Find where the given text appears and provide that cell's center as [x, y] coordinate. 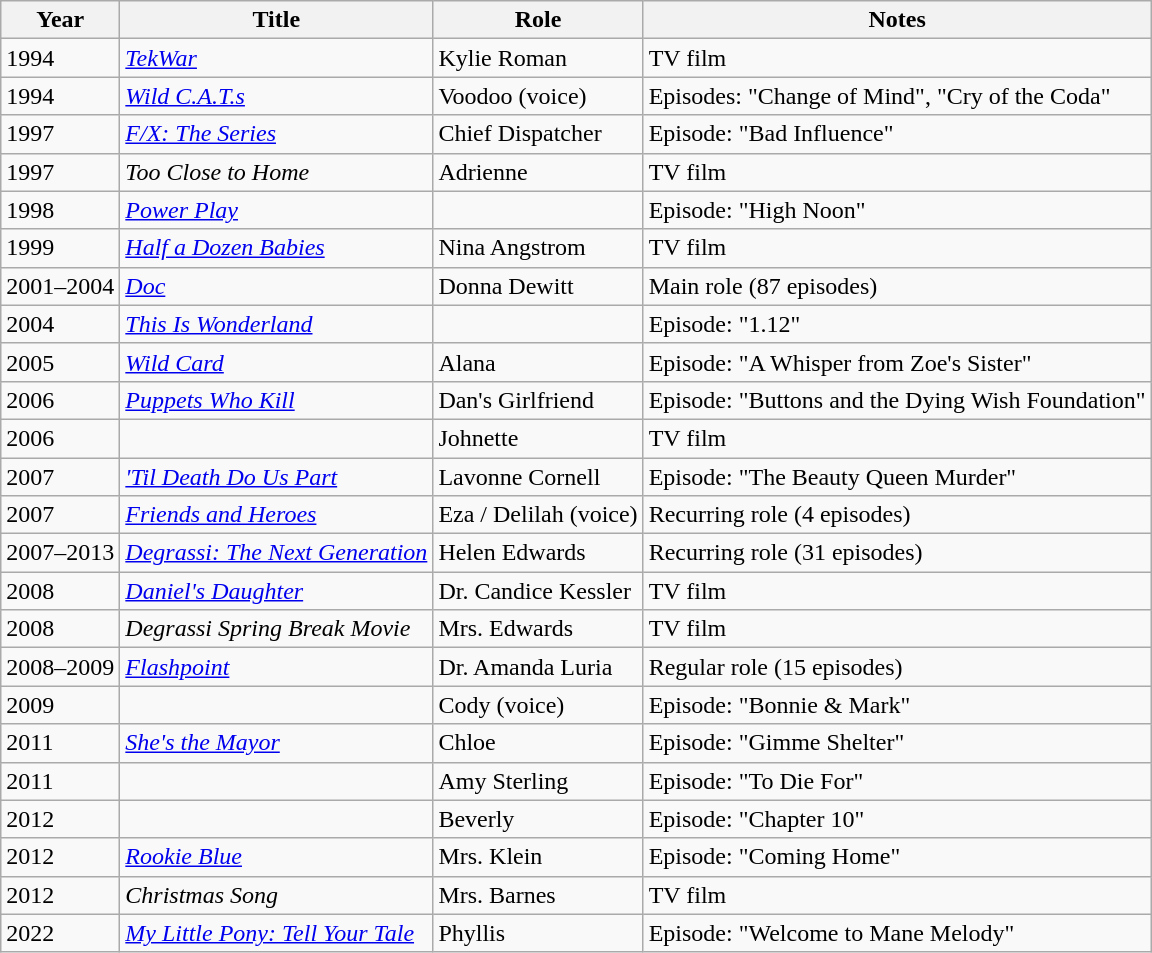
Recurring role (4 episodes) [897, 515]
Year [60, 20]
She's the Mayor [276, 743]
Flashpoint [276, 667]
Voodoo (voice) [538, 96]
Daniel's Daughter [276, 591]
Cody (voice) [538, 705]
Mrs. Barnes [538, 895]
Episode: "A Whisper from Zoe's Sister" [897, 362]
Episode: "To Die For" [897, 781]
Alana [538, 362]
2001–2004 [60, 286]
Adrienne [538, 172]
1999 [60, 248]
1998 [60, 210]
Degrassi: The Next Generation [276, 553]
Dr. Amanda Luria [538, 667]
Mrs. Edwards [538, 629]
Dr. Candice Kessler [538, 591]
Main role (87 episodes) [897, 286]
Notes [897, 20]
2007–2013 [60, 553]
Episode: "Welcome to Mane Melody" [897, 933]
Chloe [538, 743]
My Little Pony: Tell Your Tale [276, 933]
Episode: "High Noon" [897, 210]
Regular role (15 episodes) [897, 667]
Phyllis [538, 933]
Chief Dispatcher [538, 134]
Eza / Delilah (voice) [538, 515]
Wild C.A.T.s [276, 96]
Recurring role (31 episodes) [897, 553]
2022 [60, 933]
Lavonne Cornell [538, 477]
Wild Card [276, 362]
Episode: "Gimme Shelter" [897, 743]
Mrs. Klein [538, 857]
2008–2009 [60, 667]
Episodes: "Change of Mind", "Cry of the Coda" [897, 96]
Dan's Girlfriend [538, 400]
F/X: The Series [276, 134]
Donna Dewitt [538, 286]
Power Play [276, 210]
Too Close to Home [276, 172]
Doc [276, 286]
This Is Wonderland [276, 324]
Christmas Song [276, 895]
Episode: "Bonnie & Mark" [897, 705]
Rookie Blue [276, 857]
Amy Sterling [538, 781]
Kylie Roman [538, 58]
2005 [60, 362]
Episode: "Chapter 10" [897, 819]
Episode: "Bad Influence" [897, 134]
2004 [60, 324]
Episode: "Buttons and the Dying Wish Foundation" [897, 400]
Degrassi Spring Break Movie [276, 629]
2009 [60, 705]
Role [538, 20]
TekWar [276, 58]
Johnette [538, 438]
Beverly [538, 819]
Title [276, 20]
Episode: "The Beauty Queen Murder" [897, 477]
Puppets Who Kill [276, 400]
Episode: "1.12" [897, 324]
'Til Death Do Us Part [276, 477]
Helen Edwards [538, 553]
Friends and Heroes [276, 515]
Half a Dozen Babies [276, 248]
Episode: "Coming Home" [897, 857]
Nina Angstrom [538, 248]
